Output the [x, y] coordinate of the center of the cell containing the given text.  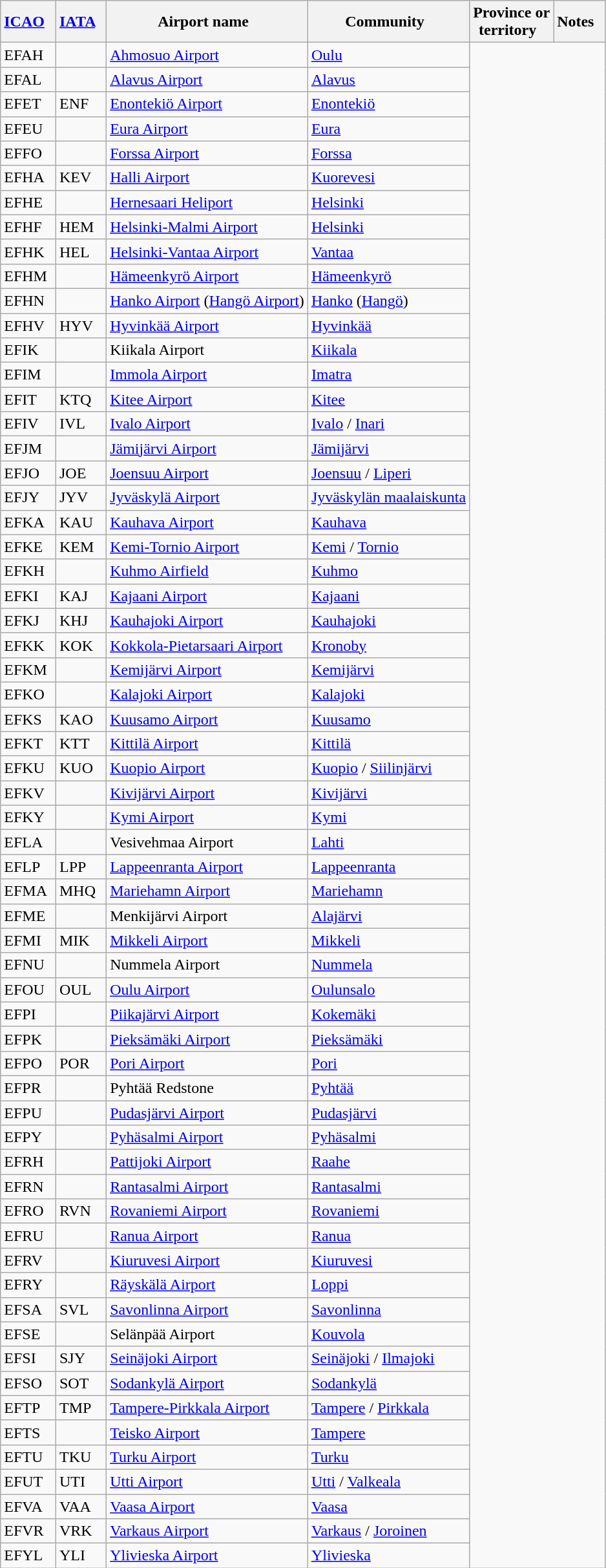
SOT [81, 1383]
Eura [388, 129]
Mikkeli [388, 940]
Jämijärvi Airport [207, 449]
Pyhtää [388, 1088]
Hyvinkää Airport [207, 325]
EFJY [28, 498]
Community [388, 22]
Tampere [388, 1432]
IVL [81, 424]
Piikajärvi Airport [207, 1014]
KEV [81, 178]
EFKU [28, 768]
YLI [81, 1556]
Helsinki-Vantaa Airport [207, 251]
EFPK [28, 1039]
HEM [81, 227]
Kronoby [388, 645]
LPP [81, 867]
EFSO [28, 1383]
EFKA [28, 522]
KEM [81, 547]
Alavus Airport [207, 79]
Kuorevesi [388, 178]
KTQ [81, 399]
KAJ [81, 596]
Varkaus / Joroinen [388, 1531]
EFMA [28, 891]
EFKK [28, 645]
EFMI [28, 940]
EFKS [28, 719]
EFHE [28, 202]
EFKM [28, 670]
EFJM [28, 449]
EFME [28, 916]
Lappeenranta [388, 867]
EFUT [28, 1481]
UTI [81, 1481]
Vesivehmaa Airport [207, 842]
Pori [388, 1063]
Kittilä [388, 744]
Kokemäki [388, 1014]
EFKI [28, 596]
Jyväskylän maalaiskunta [388, 498]
Alajärvi [388, 916]
Kalajoki Airport [207, 694]
Pieksämäki Airport [207, 1039]
EFHA [28, 178]
EFLP [28, 867]
Raahe [388, 1162]
EFIT [28, 399]
EFKV [28, 793]
Nummela Airport [207, 965]
Hanko Airport (Hangö Airport) [207, 301]
EFHV [28, 325]
Pudasjärvi [388, 1112]
EFFO [28, 153]
HYV [81, 325]
EFPR [28, 1088]
Kiuruvesi [388, 1260]
Lappeenranta Airport [207, 867]
ICAO [28, 22]
Forssa Airport [207, 153]
Alavus [388, 79]
Kittilä Airport [207, 744]
HEL [81, 251]
Tampere-Pirkkala Airport [207, 1408]
Hanko (Hangö) [388, 301]
EFHF [28, 227]
Kemijärvi Airport [207, 670]
Kymi Airport [207, 818]
EFNU [28, 965]
SJY [81, 1359]
EFIK [28, 350]
Mariehamn Airport [207, 891]
Sodankylä Airport [207, 1383]
POR [81, 1063]
EFPY [28, 1138]
Turku Airport [207, 1457]
MIK [81, 940]
Helsinki-Malmi Airport [207, 227]
Kuusamo [388, 719]
Kemi-Tornio Airport [207, 547]
Rantasalmi [388, 1187]
EFSA [28, 1309]
Kitee Airport [207, 399]
Jyväskylä Airport [207, 498]
Tampere / Pirkkala [388, 1408]
Kajaani [388, 596]
Pyhäsalmi [388, 1138]
KAO [81, 719]
Forssa [388, 153]
Immola Airport [207, 375]
EFAL [28, 79]
Halli Airport [207, 178]
Savonlinna [388, 1309]
SVL [81, 1309]
Oulu [388, 55]
EFHN [28, 301]
Ylivieska [388, 1556]
Ivalo / Inari [388, 424]
Sodankylä [388, 1383]
Turku [388, 1457]
EFRO [28, 1211]
Kitee [388, 399]
Imatra [388, 375]
Kauhajoki Airport [207, 620]
JYV [81, 498]
EFIV [28, 424]
Province orterritory [512, 22]
Kauhajoki [388, 620]
Kuopio / Siilinjärvi [388, 768]
Rovaniemi Airport [207, 1211]
Jämijärvi [388, 449]
EFAH [28, 55]
EFSE [28, 1334]
Kuhmo [388, 571]
KTT [81, 744]
Ylivieska Airport [207, 1556]
TKU [81, 1457]
Kiikala Airport [207, 350]
Rantasalmi Airport [207, 1187]
KOK [81, 645]
EFEU [28, 129]
Airport name [207, 22]
Pudasjärvi Airport [207, 1112]
Mariehamn [388, 891]
Joensuu Airport [207, 473]
Seinäjoki Airport [207, 1359]
Vaasa Airport [207, 1507]
EFET [28, 104]
Rovaniemi [388, 1211]
Kiikala [388, 350]
VRK [81, 1531]
Kuopio Airport [207, 768]
Pyhäsalmi Airport [207, 1138]
EFTP [28, 1408]
Pyhtää Redstone [207, 1088]
Hämeenkyrö [388, 276]
EFJO [28, 473]
KUO [81, 768]
ENF [81, 104]
Oulunsalo [388, 990]
EFLA [28, 842]
Ahmosuo Airport [207, 55]
Kajaani Airport [207, 596]
Teisko Airport [207, 1432]
Lahti [388, 842]
EFIM [28, 375]
EFPU [28, 1112]
Nummela [388, 965]
Kauhava Airport [207, 522]
Hämeenkyrö Airport [207, 276]
IATA [81, 22]
Eura Airport [207, 129]
EFVR [28, 1531]
EFRU [28, 1236]
Pieksämäki [388, 1039]
Menkijärvi Airport [207, 916]
Kemijärvi [388, 670]
EFTU [28, 1457]
KHJ [81, 620]
MHQ [81, 891]
Joensuu / Liperi [388, 473]
KAU [81, 522]
Enontekiö Airport [207, 104]
Ranua [388, 1236]
Ranua Airport [207, 1236]
Räyskälä Airport [207, 1285]
EFVA [28, 1507]
EFSI [28, 1359]
Vaasa [388, 1507]
Pattijoki Airport [207, 1162]
Kalajoki [388, 694]
Hernesaari Heliport [207, 202]
EFRV [28, 1260]
Pori Airport [207, 1063]
Ivalo Airport [207, 424]
Enontekiö [388, 104]
Kouvola [388, 1334]
OUL [81, 990]
Kemi / Tornio [388, 547]
Kivijärvi [388, 793]
Vantaa [388, 251]
VAA [81, 1507]
EFKT [28, 744]
Notes [580, 22]
TMP [81, 1408]
Kauhava [388, 522]
Seinäjoki / Ilmajoki [388, 1359]
EFRN [28, 1187]
EFPO [28, 1063]
EFPI [28, 1014]
Oulu Airport [207, 990]
EFKO [28, 694]
Utti / Valkeala [388, 1481]
EFYL [28, 1556]
Kuhmo Airfield [207, 571]
EFKJ [28, 620]
Kiuruvesi Airport [207, 1260]
Kymi [388, 818]
RVN [81, 1211]
Selänpää Airport [207, 1334]
Varkaus Airport [207, 1531]
EFHK [28, 251]
EFKE [28, 547]
JOE [81, 473]
Mikkeli Airport [207, 940]
EFOU [28, 990]
Hyvinkää [388, 325]
EFRH [28, 1162]
Loppi [388, 1285]
Kokkola-Pietarsaari Airport [207, 645]
Kuusamo Airport [207, 719]
EFTS [28, 1432]
EFRY [28, 1285]
EFKH [28, 571]
EFHM [28, 276]
Savonlinna Airport [207, 1309]
EFKY [28, 818]
Kivijärvi Airport [207, 793]
Utti Airport [207, 1481]
